Provide the (x, y) coordinate of the cell's center where the given text is located.  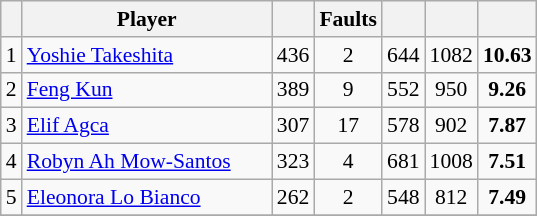
17 (348, 126)
9.26 (508, 90)
7.51 (508, 162)
3 (12, 126)
Player (147, 19)
Eleonora Lo Bianco (147, 197)
1008 (452, 162)
548 (404, 197)
7.87 (508, 126)
681 (404, 162)
644 (404, 55)
Feng Kun (147, 90)
5 (12, 197)
Elif Agca (147, 126)
552 (404, 90)
7.49 (508, 197)
Yoshie Takeshita (147, 55)
Faults (348, 19)
323 (294, 162)
1 (12, 55)
10.63 (508, 55)
902 (452, 126)
9 (348, 90)
1082 (452, 55)
578 (404, 126)
950 (452, 90)
307 (294, 126)
Robyn Ah Mow-Santos (147, 162)
436 (294, 55)
262 (294, 197)
812 (452, 197)
389 (294, 90)
